Pinpoint the cell where the given text exists, returning its [x, y] midpoint coordinate. 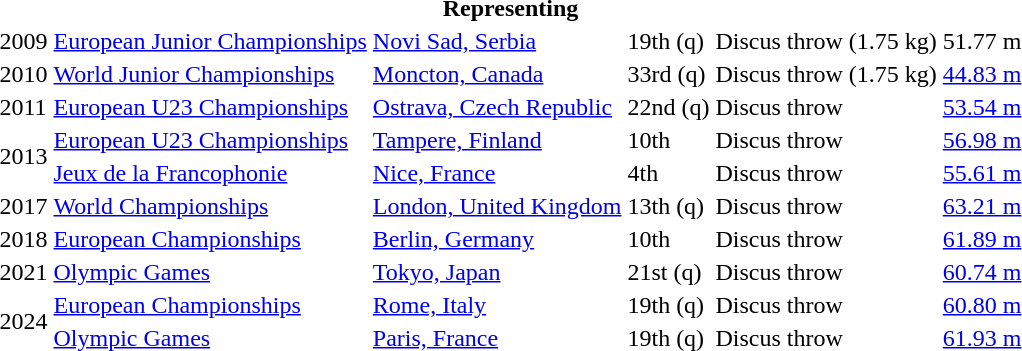
Moncton, Canada [497, 74]
13th (q) [668, 206]
Nice, France [497, 173]
Rome, Italy [497, 305]
22nd (q) [668, 107]
World Championships [210, 206]
33rd (q) [668, 74]
Berlin, Germany [497, 239]
21st (q) [668, 272]
Novi Sad, Serbia [497, 41]
Olympic Games [210, 272]
4th [668, 173]
Tokyo, Japan [497, 272]
European Junior Championships [210, 41]
London, United Kingdom [497, 206]
Tampere, Finland [497, 140]
Ostrava, Czech Republic [497, 107]
Jeux de la Francophonie [210, 173]
World Junior Championships [210, 74]
